Find where the given text appears and provide that cell's center as (X, Y) coordinate. 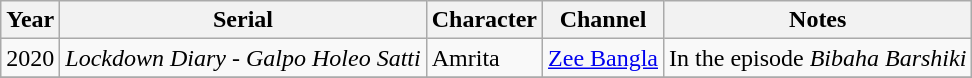
Character (484, 20)
Lockdown Diary - Galpo Holeo Satti (243, 58)
Notes (818, 20)
Serial (243, 20)
Zee Bangla (604, 58)
In the episode Bibaha Barshiki (818, 58)
Channel (604, 20)
Amrita (484, 58)
2020 (30, 58)
Year (30, 20)
